Search for the cell housing the specified text and yield its (x, y) center coordinate. 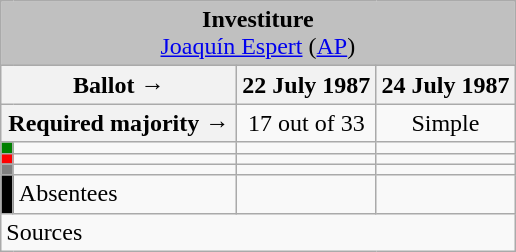
InvestitureJoaquín Espert (AP) (258, 34)
Sources (258, 232)
Absentees (125, 194)
17 out of 33 (306, 123)
22 July 1987 (306, 85)
Simple (446, 123)
Required majority → (119, 123)
Ballot → (119, 85)
24 July 1987 (446, 85)
